Scan for the cell matching the given text and deliver its (x, y) coordinate at center. 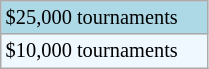
$25,000 tournaments (104, 17)
$10,000 tournaments (104, 51)
